Scan for the cell matching the given text and deliver its (x, y) coordinate at center. 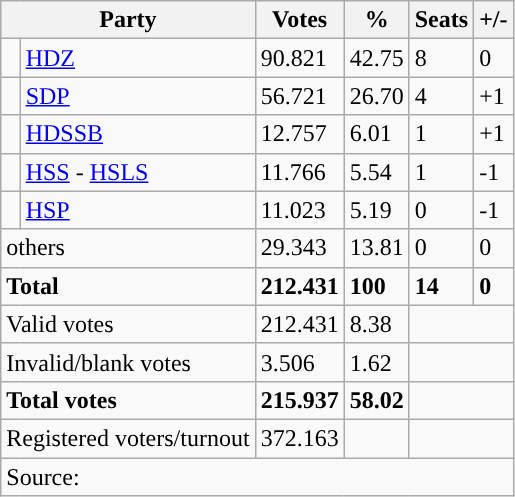
26.70 (376, 96)
29.343 (300, 248)
SDP (138, 96)
58.02 (376, 400)
Seats (441, 20)
8 (441, 58)
215.937 (300, 400)
+/- (494, 20)
1.62 (376, 362)
11.023 (300, 210)
13.81 (376, 248)
56.721 (300, 96)
Invalid/blank votes (128, 362)
Party (128, 20)
Votes (300, 20)
4 (441, 96)
100 (376, 286)
14 (441, 286)
Total votes (128, 400)
HDZ (138, 58)
Registered voters/turnout (128, 438)
Total (128, 286)
90.821 (300, 58)
5.19 (376, 210)
372.163 (300, 438)
42.75 (376, 58)
3.506 (300, 362)
Source: (257, 477)
Valid votes (128, 324)
% (376, 20)
others (128, 248)
HSP (138, 210)
8.38 (376, 324)
11.766 (300, 172)
HSS - HSLS (138, 172)
6.01 (376, 134)
HDSSB (138, 134)
5.54 (376, 172)
12.757 (300, 134)
